Return the (x, y) coordinate for the center point of the cell that contains the specified text.  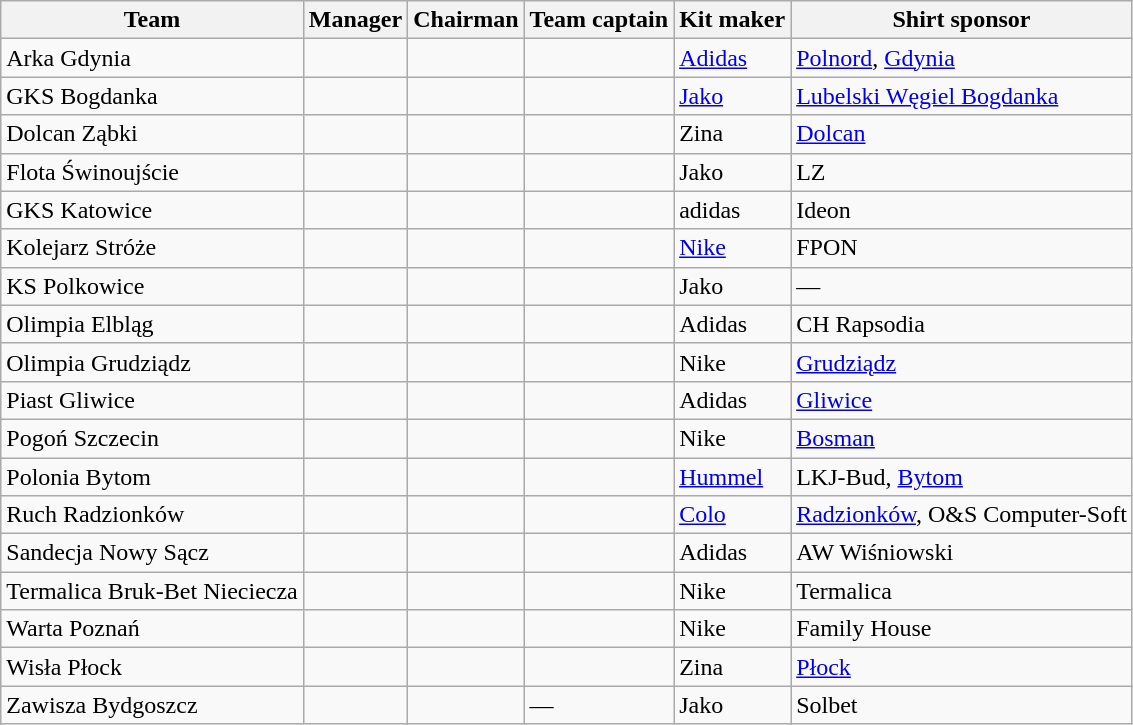
FPON (962, 248)
Ideon (962, 210)
Grudziądz (962, 362)
LKJ-Bud, Bytom (962, 477)
KS Polkowice (152, 286)
Zawisza Bydgoszcz (152, 705)
Olimpia Elbląg (152, 324)
Kit maker (732, 20)
Płock (962, 667)
Wisła Płock (152, 667)
GKS Bogdanka (152, 96)
Pogoń Szczecin (152, 438)
Arka Gdynia (152, 58)
Family House (962, 629)
Manager (355, 20)
Warta Poznań (152, 629)
Team captain (599, 20)
Colo (732, 515)
Chairman (466, 20)
LZ (962, 172)
Dolcan Ząbki (152, 134)
Olimpia Grudziądz (152, 362)
Polonia Bytom (152, 477)
Flota Świnoujście (152, 172)
Shirt sponsor (962, 20)
GKS Katowice (152, 210)
adidas (732, 210)
CH Rapsodia (962, 324)
Team (152, 20)
Radzionków, O&S Computer-Soft (962, 515)
Polnord, Gdynia (962, 58)
Sandecja Nowy Sącz (152, 553)
Dolcan (962, 134)
Termalica Bruk-Bet Nieciecza (152, 591)
Bosman (962, 438)
AW Wiśniowski (962, 553)
Piast Gliwice (152, 400)
Ruch Radzionków (152, 515)
Hummel (732, 477)
Gliwice (962, 400)
Kolejarz Stróże (152, 248)
Lubelski Węgiel Bogdanka (962, 96)
Termalica (962, 591)
Solbet (962, 705)
